For the text-containing cell, return its midpoint in [x, y] coordinate format. 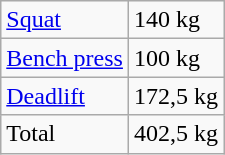
402,5 kg [176, 134]
172,5 kg [176, 96]
Total [65, 134]
Bench press [65, 58]
Deadlift [65, 96]
Squat [65, 20]
100 kg [176, 58]
140 kg [176, 20]
